Scan for the cell matching the given text and deliver its [x, y] coordinate at center. 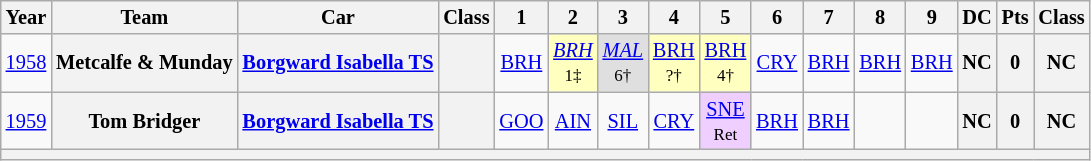
MAL6† [623, 63]
BRH?† [674, 63]
6 [777, 17]
Tom Bridger [144, 121]
Year [26, 17]
AIN [572, 121]
1959 [26, 121]
GOO [521, 121]
Car [338, 17]
8 [880, 17]
SNERet [726, 121]
BRH1‡ [572, 63]
SIL [623, 121]
Team [144, 17]
3 [623, 17]
1958 [26, 63]
2 [572, 17]
BRH4† [726, 63]
Pts [1016, 17]
Metcalfe & Munday [144, 63]
9 [932, 17]
1 [521, 17]
DC [978, 17]
5 [726, 17]
4 [674, 17]
7 [829, 17]
